Determine the [X, Y] coordinate at the center of the cell enclosing the given text.  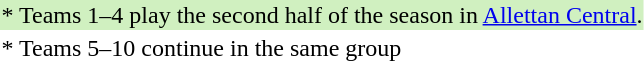
* Teams 1–4 play the second half of the season in Allettan Central. [322, 15]
